Provide the (X, Y) coordinate of the cell's center where the given text is located.  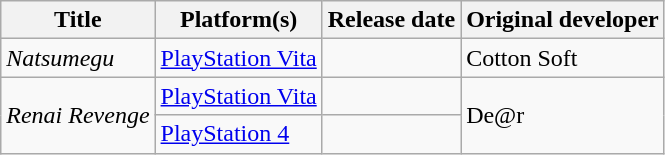
Cotton Soft (563, 58)
De@r (563, 115)
Renai Revenge (78, 115)
Release date (391, 20)
Platform(s) (238, 20)
PlayStation 4 (238, 134)
Original developer (563, 20)
Title (78, 20)
Natsumegu (78, 58)
